For the text-containing cell, return its midpoint in [x, y] coordinate format. 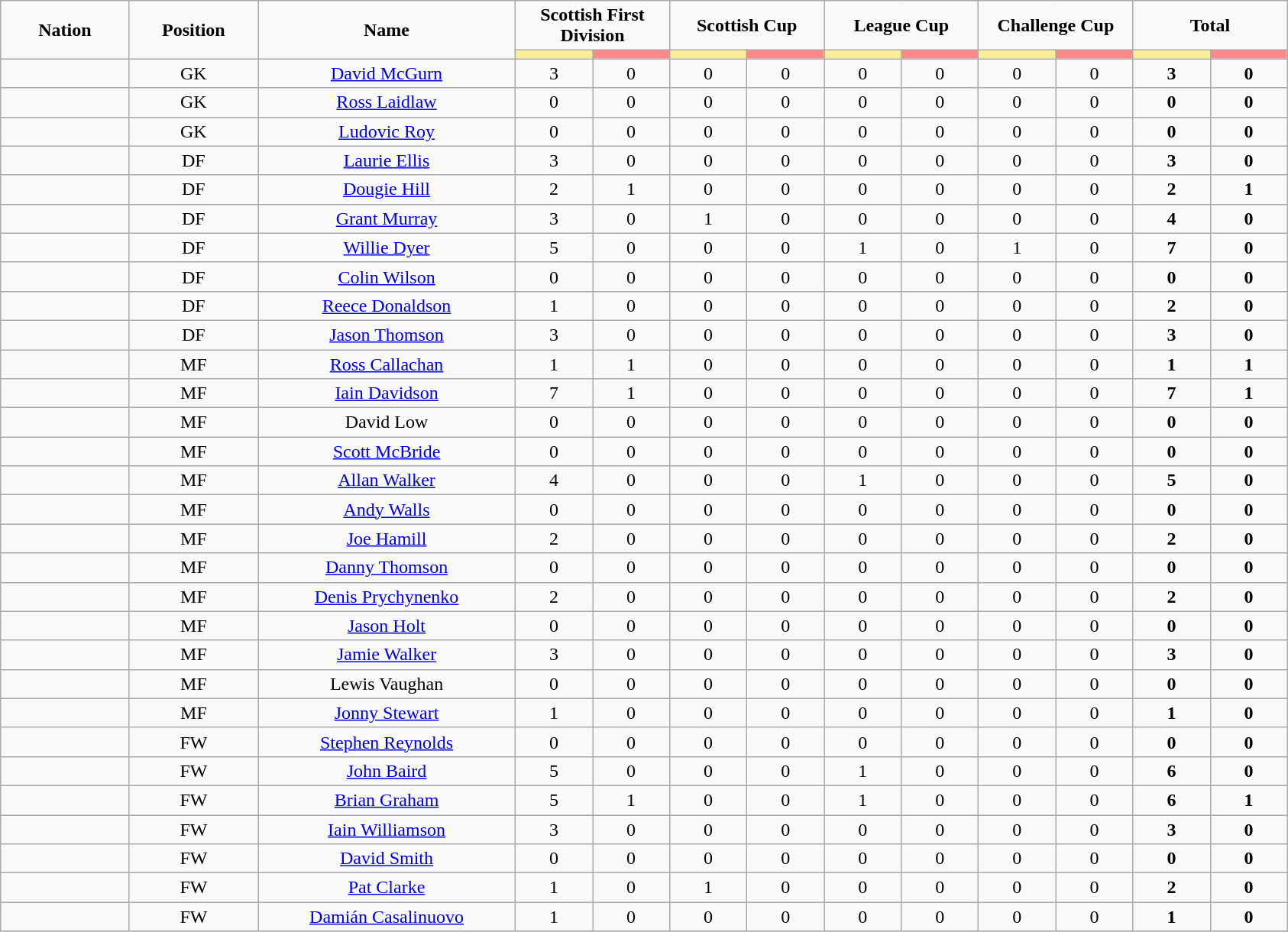
Position [193, 30]
Dougie Hill [387, 189]
League Cup [901, 26]
David McGurn [387, 73]
Jonny Stewart [387, 713]
Scottish First Division [592, 26]
Grant Murray [387, 218]
Colin Wilson [387, 277]
Total [1210, 26]
Jason Holt [387, 626]
Iain Williamson [387, 829]
Ross Laidlaw [387, 102]
Ludovic Roy [387, 131]
Damián Casalinuovo [387, 917]
Scott McBride [387, 451]
Scottish Cup [747, 26]
Andy Walls [387, 510]
Joe Hamill [387, 539]
Danny Thomson [387, 568]
David Low [387, 422]
Lewis Vaughan [387, 684]
Allan Walker [387, 481]
Iain Davidson [387, 393]
Challenge Cup [1056, 26]
John Baird [387, 771]
Name [387, 30]
Jason Thomson [387, 335]
Willie Dyer [387, 248]
Nation [65, 30]
Stephen Reynolds [387, 742]
Denis Prychynenko [387, 597]
Reece Donaldson [387, 306]
Laurie Ellis [387, 160]
Jamie Walker [387, 655]
David Smith [387, 859]
Pat Clarke [387, 888]
Brian Graham [387, 800]
Ross Callachan [387, 364]
